From the cell containing the given text, extract its center point as [X, Y] coordinate. 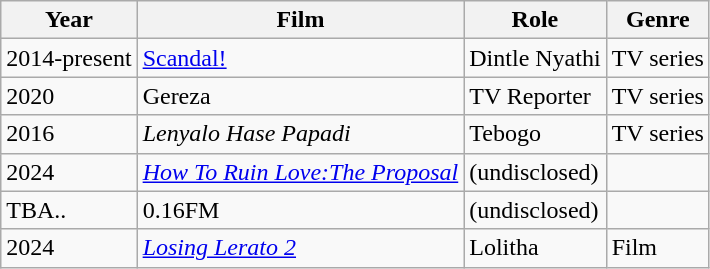
0.16FM [300, 210]
TV Reporter [535, 96]
Role [535, 20]
TBA.. [69, 210]
Year [69, 20]
Scandal! [300, 58]
Dintle Nyathi [535, 58]
How To Ruin Love:The Proposal [300, 172]
2020 [69, 96]
Gereza [300, 96]
Losing Lerato 2 [300, 248]
Genre [658, 20]
2016 [69, 134]
Lenyalo Hase Papadi [300, 134]
2014-present [69, 58]
Lolitha [535, 248]
Tebogo [535, 134]
